Return (x, y) of the center of cell containing provided text 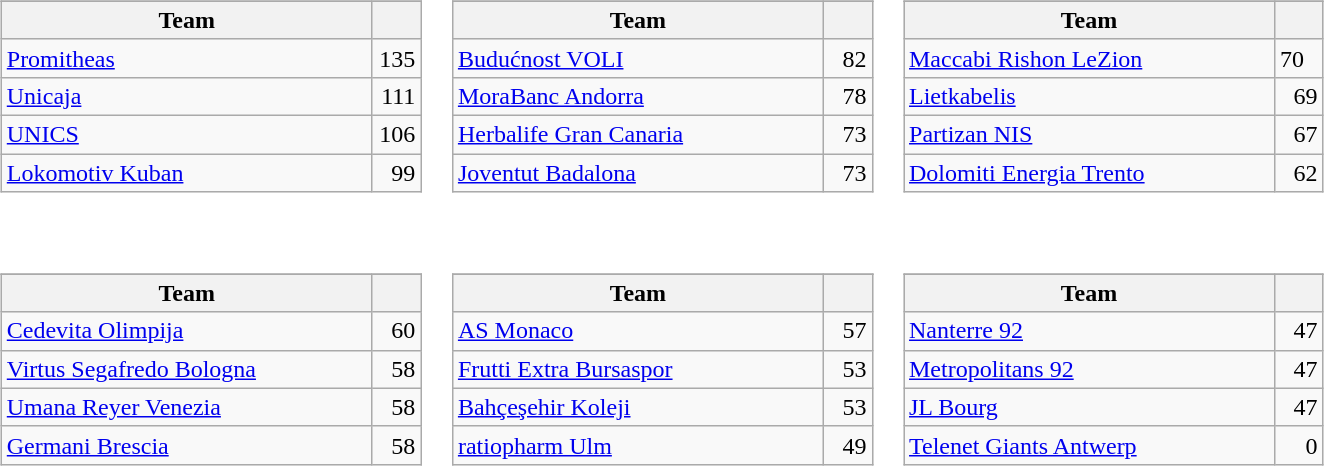
69 (1300, 96)
Frutti Extra Bursaspor (638, 369)
Cedevita Olimpija (186, 331)
ratiopharm Ulm (638, 445)
Partizan NIS (1090, 134)
Metropolitans 92 (1090, 369)
MoraBanc Andorra (638, 96)
135 (396, 58)
0 (1300, 445)
Germani Brescia (186, 445)
Lokomotiv Kuban (186, 173)
67 (1300, 134)
Telenet Giants Antwerp (1090, 445)
Bahçeşehir Koleji (638, 407)
62 (1300, 173)
Joventut Badalona (638, 173)
99 (396, 173)
Lietkabelis (1090, 96)
78 (848, 96)
Dolomiti Energia Trento (1090, 173)
111 (396, 96)
JL Bourg (1090, 407)
Virtus Segafredo Bologna (186, 369)
AS Monaco (638, 331)
Budućnost VOLI (638, 58)
70 (1300, 58)
Nanterre 92 (1090, 331)
49 (848, 445)
82 (848, 58)
Maccabi Rishon LeZion (1090, 58)
Promitheas (186, 58)
Unicaja (186, 96)
UNICS (186, 134)
57 (848, 331)
60 (396, 331)
Umana Reyer Venezia (186, 407)
Herbalife Gran Canaria (638, 134)
106 (396, 134)
